Scan for the cell matching the given text and deliver its (X, Y) coordinate at center. 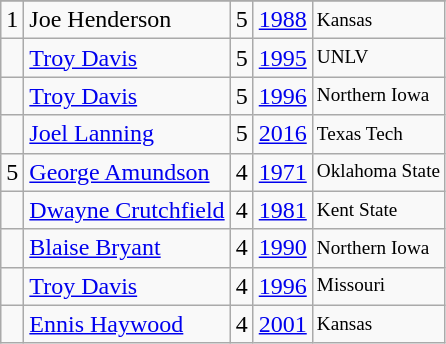
Missouri (378, 286)
1981 (282, 210)
Texas Tech (378, 134)
Blaise Bryant (127, 248)
2016 (282, 134)
UNLV (378, 58)
Joe Henderson (127, 20)
1995 (282, 58)
Joel Lanning (127, 134)
1971 (282, 172)
Oklahoma State (378, 172)
1988 (282, 20)
1 (12, 20)
1990 (282, 248)
2001 (282, 324)
George Amundson (127, 172)
Ennis Haywood (127, 324)
Kent State (378, 210)
Dwayne Crutchfield (127, 210)
